Return (x, y) of the center of cell containing provided text 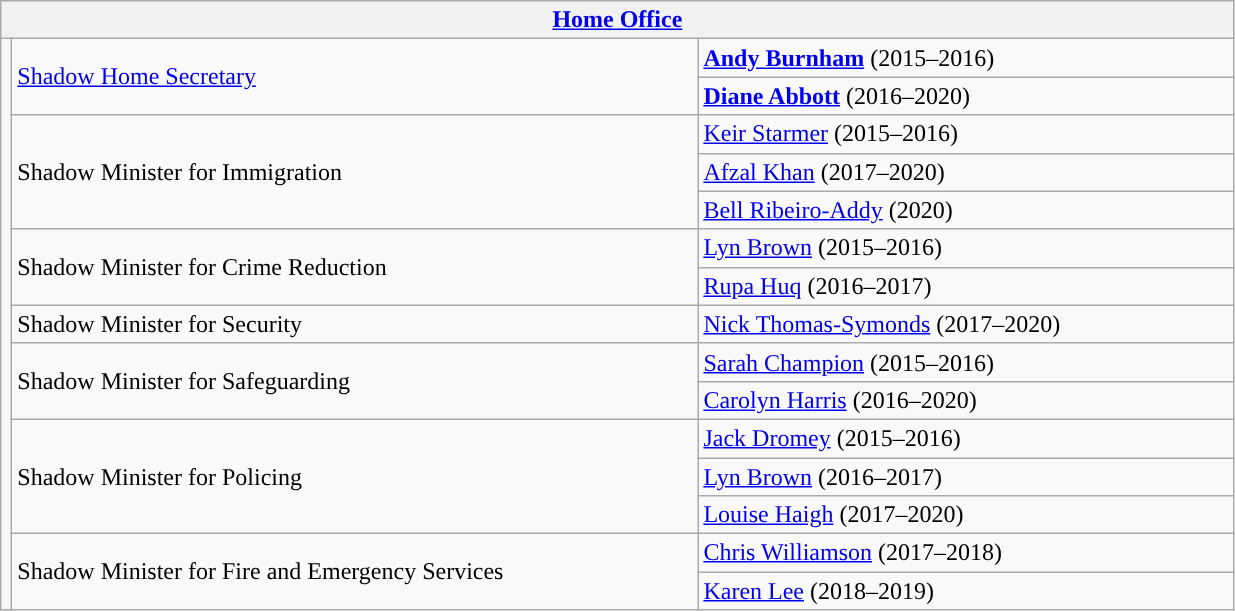
Jack Dromey (2015–2016) (966, 438)
Diane Abbott (2016–2020) (966, 96)
Shadow Minister for Safeguarding (355, 381)
Karen Lee (2018–2019) (966, 591)
Shadow Minister for Policing (355, 476)
Lyn Brown (2016–2017) (966, 477)
Afzal Khan (2017–2020) (966, 172)
Keir Starmer (2015–2016) (966, 134)
Shadow Minister for Immigration (355, 172)
Rupa Huq (2016–2017) (966, 286)
Shadow Minister for Crime Reduction (355, 267)
Andy Burnham (2015–2016) (966, 58)
Carolyn Harris (2016–2020) (966, 400)
Lyn Brown (2015–2016) (966, 248)
Shadow Minister for Fire and Emergency Services (355, 572)
Shadow Minister for Security (355, 324)
Nick Thomas-Symonds (2017–2020) (966, 324)
Home Office (618, 20)
Shadow Home Secretary (355, 77)
Louise Haigh (2017–2020) (966, 515)
Chris Williamson (2017–2018) (966, 553)
Sarah Champion (2015–2016) (966, 362)
Bell Ribeiro-Addy (2020) (966, 210)
